Pinpoint the cell where the given text exists, returning its [x, y] midpoint coordinate. 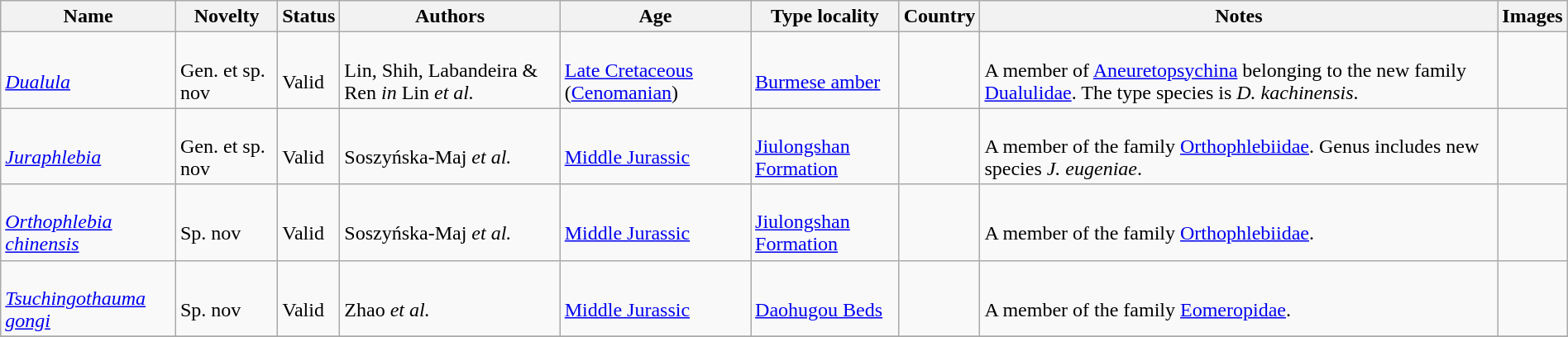
Dualula [88, 70]
Country [939, 17]
Daohugou Beds [825, 298]
Name [88, 17]
Zhao et al. [450, 298]
Age [655, 17]
Late Cretaceous (Cenomanian) [655, 70]
Novelty [227, 17]
A member of the family Orthophlebiidae. [1239, 222]
Notes [1239, 17]
Burmese amber [825, 70]
Authors [450, 17]
A member of Aneuretopsychina belonging to the new family Dualulidae. The type species is D. kachinensis. [1239, 70]
Images [1532, 17]
Lin, Shih, Labandeira & Ren in Lin et al. [450, 70]
Status [309, 17]
Orthophlebia chinensis [88, 222]
A member of the family Orthophlebiidae. Genus includes new species J. eugeniae. [1239, 146]
Type locality [825, 17]
Juraphlebia [88, 146]
Tsuchingothauma gongi [88, 298]
A member of the family Eomeropidae. [1239, 298]
